Search for the cell housing the specified text and yield its [X, Y] center coordinate. 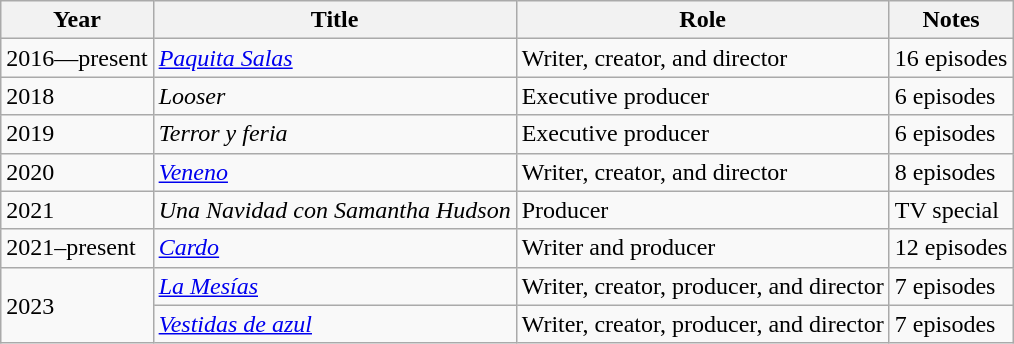
Role [702, 20]
Title [334, 20]
Vestidas de azul [334, 324]
Year [77, 20]
12 episodes [951, 248]
La Mesías [334, 286]
TV special [951, 210]
2020 [77, 172]
Veneno [334, 172]
2021 [77, 210]
Una Navidad con Samantha Hudson [334, 210]
Cardo [334, 248]
2021–present [77, 248]
16 episodes [951, 58]
Looser [334, 96]
Writer and producer [702, 248]
Terror y feria [334, 134]
Paquita Salas [334, 58]
2016—present [77, 58]
2023 [77, 305]
2018 [77, 96]
2019 [77, 134]
8 episodes [951, 172]
Notes [951, 20]
Producer [702, 210]
